Search for the cell housing the specified text and yield its [x, y] center coordinate. 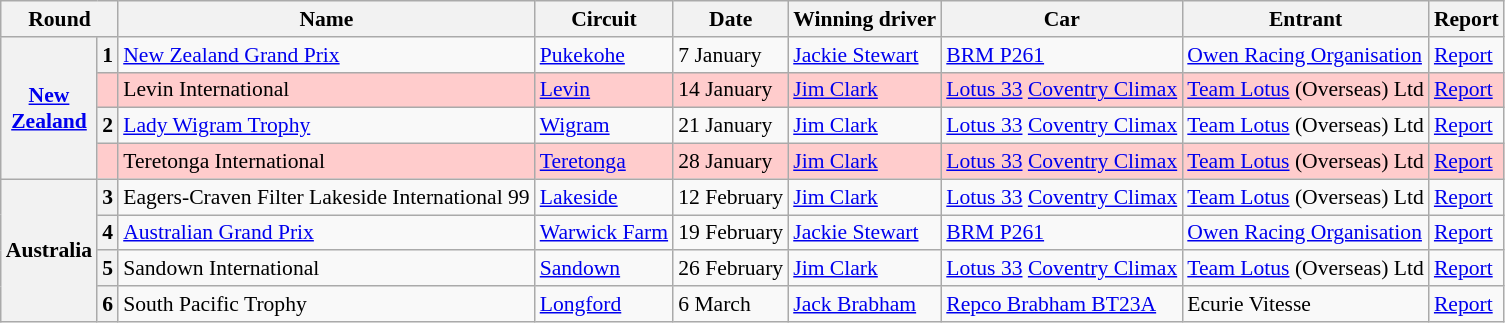
Sandown [604, 269]
Warwick Farm [604, 233]
Circuit [604, 19]
South Pacific Trophy [326, 304]
28 January [730, 162]
Lakeside [604, 197]
Australian Grand Prix [326, 233]
Sandown International [326, 269]
26 February [730, 269]
Car [1062, 19]
6 [108, 304]
3 [108, 197]
Round [60, 19]
2 [108, 126]
Ecurie Vitesse [1306, 304]
4 [108, 233]
5 [108, 269]
6 March [730, 304]
Eagers-Craven Filter Lakeside International 99 [326, 197]
7 January [730, 55]
Winning driver [864, 19]
Australia [49, 250]
21 January [730, 126]
Name [326, 19]
Wigram [604, 126]
Teretonga International [326, 162]
Repco Brabham BT23A [1062, 304]
Levin [604, 90]
Jack Brabham [864, 304]
14 January [730, 90]
Teretonga [604, 162]
NewZealand [49, 108]
Lady Wigram Trophy [326, 126]
12 February [730, 197]
Entrant [1306, 19]
19 February [730, 233]
Date [730, 19]
1 [108, 55]
New Zealand Grand Prix [326, 55]
Pukekohe [604, 55]
Levin International [326, 90]
Longford [604, 304]
